Pinpoint the cell where the given text exists, returning its [X, Y] midpoint coordinate. 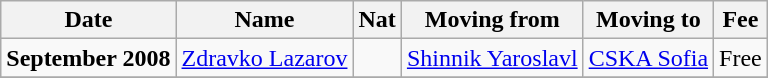
Shinnik Yaroslavl [492, 58]
Name [264, 20]
September 2008 [88, 58]
Moving to [648, 20]
Moving from [492, 20]
Free [741, 58]
Date [88, 20]
CSKA Sofia [648, 58]
Fee [741, 20]
Nat [377, 20]
Zdravko Lazarov [264, 58]
